Detect which cell encompasses the target text, then output its (X, Y) center coordinate. 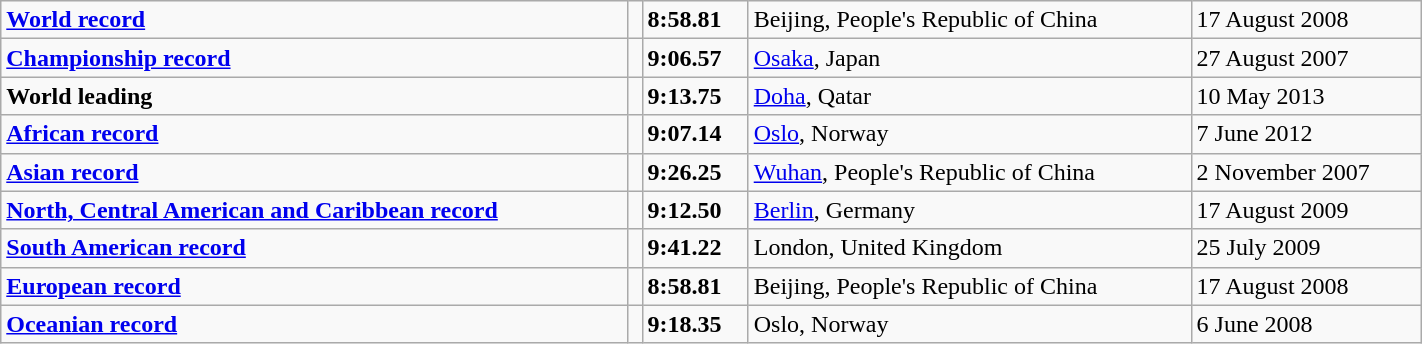
7 June 2012 (1306, 134)
9:26.25 (695, 172)
27 August 2007 (1306, 58)
Berlin, Germany (970, 210)
9:06.57 (695, 58)
Osaka, Japan (970, 58)
South American record (314, 248)
North, Central American and Caribbean record (314, 210)
Oceanian record (314, 324)
London, United Kingdom (970, 248)
Championship record (314, 58)
9:12.50 (695, 210)
World record (314, 20)
Asian record (314, 172)
9:07.14 (695, 134)
10 May 2013 (1306, 96)
Doha, Qatar (970, 96)
9:18.35 (695, 324)
2 November 2007 (1306, 172)
9:13.75 (695, 96)
European record (314, 286)
Wuhan, People's Republic of China (970, 172)
17 August 2009 (1306, 210)
25 July 2009 (1306, 248)
World leading (314, 96)
9:41.22 (695, 248)
6 June 2008 (1306, 324)
African record (314, 134)
